Extract the [X, Y] coordinate from the center of the cell holding the provided text.  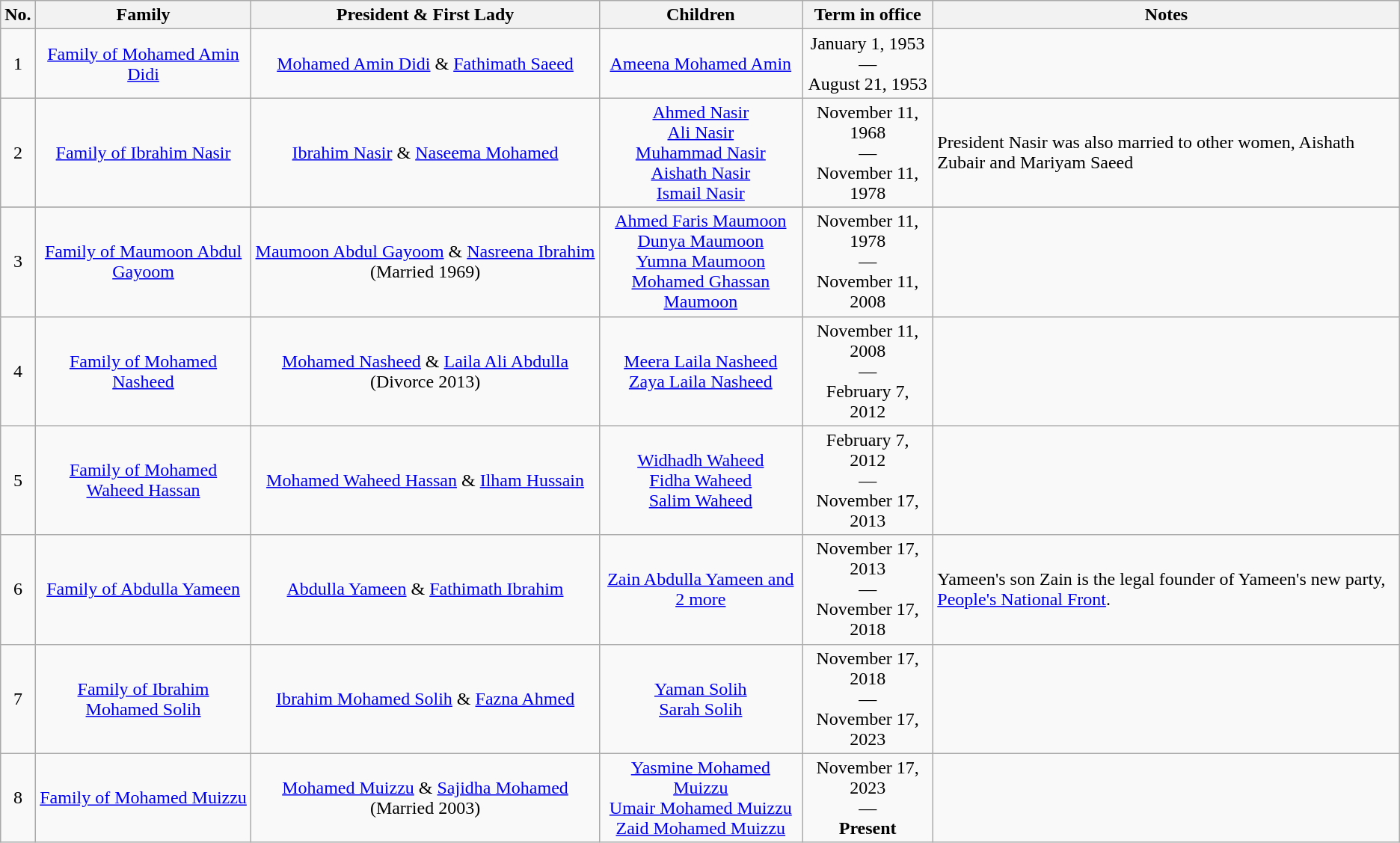
Yameen's son Zain is the legal founder of Yameen's new party, People's National Front. [1167, 589]
Family of Ibrahim Mohamed Solih [144, 699]
Mohamed Nasheed & Laila Ali Abdulla (Divorce 2013) [425, 371]
Family of Mohamed Amin Didi [144, 64]
January 1, 1953—August 21, 1953 [868, 64]
5 [18, 480]
8 [18, 797]
Term in office [868, 15]
Family of Maumoon Abdul Gayoom [144, 262]
Mohamed Muizzu & Sajidha Mohamed (Married 2003) [425, 797]
Widhadh WaheedFidha WaheedSalim Waheed [700, 480]
November 17, 2018—November 17, 2023 [868, 699]
November 11, 2008—February 7, 2012 [868, 371]
Family of Mohamed Muizzu [144, 797]
7 [18, 699]
2 [18, 153]
Family [144, 15]
November 11, 1978—November 11, 2008 [868, 262]
Ibrahim Mohamed Solih & Fazna Ahmed [425, 699]
Abdulla Yameen & Fathimath Ibrahim [425, 589]
No. [18, 15]
Meera Laila NasheedZaya Laila Nasheed [700, 371]
Ameena Mohamed Amin [700, 64]
November 17, 2023—Present [868, 797]
February 7, 2012—November 17, 2013 [868, 480]
President Nasir was also married to other women, Aishath Zubair and Mariyam Saeed [1167, 153]
Ahmed Faris MaumoonDunya MaumoonYumna MaumoonMohamed Ghassan Maumoon [700, 262]
Mohamed Waheed Hassan & Ilham Hussain [425, 480]
Ibrahim Nasir & Naseema Mohamed [425, 153]
Ahmed NasirAli NasirMuhammad NasirAishath NasirIsmail Nasir [700, 153]
Family of Mohamed Waheed Hassan [144, 480]
3 [18, 262]
6 [18, 589]
Notes [1167, 15]
Family of Abdulla Yameen [144, 589]
Children [700, 15]
November 17, 2013—November 17, 2018 [868, 589]
Yaman SolihSarah Solih [700, 699]
President & First Lady [425, 15]
Maumoon Abdul Gayoom & Nasreena Ibrahim (Married 1969) [425, 262]
4 [18, 371]
Yasmine Mohamed MuizzuUmair Mohamed MuizzuZaid Mohamed Muizzu [700, 797]
1 [18, 64]
Family of Mohamed Nasheed [144, 371]
Family of Ibrahim Nasir [144, 153]
Mohamed Amin Didi & Fathimath Saeed [425, 64]
Zain Abdulla Yameen and 2 more [700, 589]
November 11, 1968—November 11, 1978 [868, 153]
